Output the (x, y) coordinate of the center of the cell containing the given text.  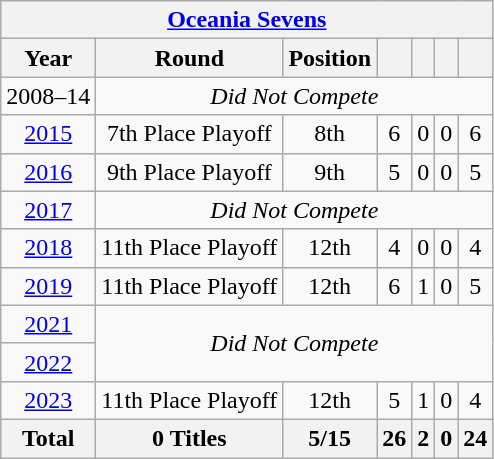
Round (190, 58)
7th Place Playoff (190, 134)
0 Titles (190, 438)
Oceania Sevens (247, 20)
2022 (48, 362)
2016 (48, 172)
2 (424, 438)
8th (330, 134)
2019 (48, 286)
2018 (48, 248)
Year (48, 58)
Position (330, 58)
2015 (48, 134)
9th (330, 172)
2017 (48, 210)
2023 (48, 400)
24 (476, 438)
26 (394, 438)
9th Place Playoff (190, 172)
5/15 (330, 438)
Total (48, 438)
2008–14 (48, 96)
2021 (48, 324)
